From the cell containing the given text, extract its center point as (X, Y) coordinate. 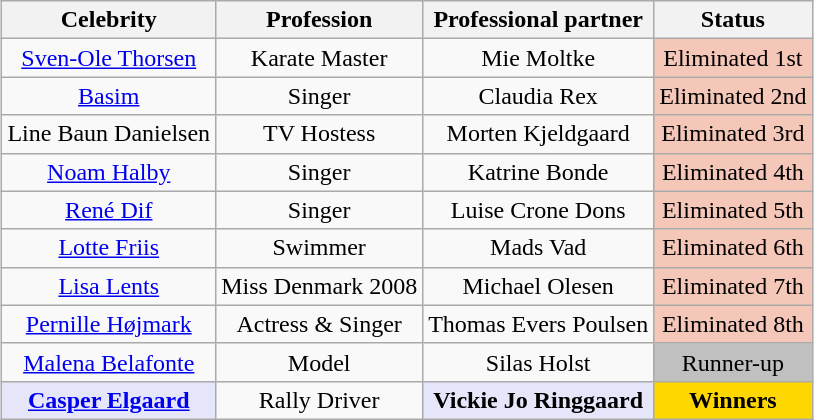
Professional partner (538, 20)
Claudia Rex (538, 96)
Mads Vad (538, 248)
Profession (320, 20)
Katrine Bonde (538, 172)
Swimmer (320, 248)
Actress & Singer (320, 324)
Eliminated 3rd (733, 134)
Runner-up (733, 362)
Eliminated 1st (733, 58)
Eliminated 2nd (733, 96)
Malena Belafonte (109, 362)
Eliminated 7th (733, 286)
Basim (109, 96)
Winners (733, 400)
Line Baun Danielsen (109, 134)
Michael Olesen (538, 286)
Miss Denmark 2008 (320, 286)
Silas Holst (538, 362)
Lotte Friis (109, 248)
Celebrity (109, 20)
Lisa Lents (109, 286)
Luise Crone Dons (538, 210)
Morten Kjeldgaard (538, 134)
Karate Master (320, 58)
Mie Moltke (538, 58)
TV Hostess (320, 134)
Eliminated 5th (733, 210)
Rally Driver (320, 400)
Thomas Evers Poulsen (538, 324)
Sven-Ole Thorsen (109, 58)
Eliminated 6th (733, 248)
Pernille Højmark (109, 324)
Status (733, 20)
Eliminated 8th (733, 324)
Eliminated 4th (733, 172)
René Dif (109, 210)
Noam Halby (109, 172)
Casper Elgaard (109, 400)
Vickie Jo Ringgaard (538, 400)
Model (320, 362)
